Scan for the cell matching the given text and deliver its [X, Y] coordinate at center. 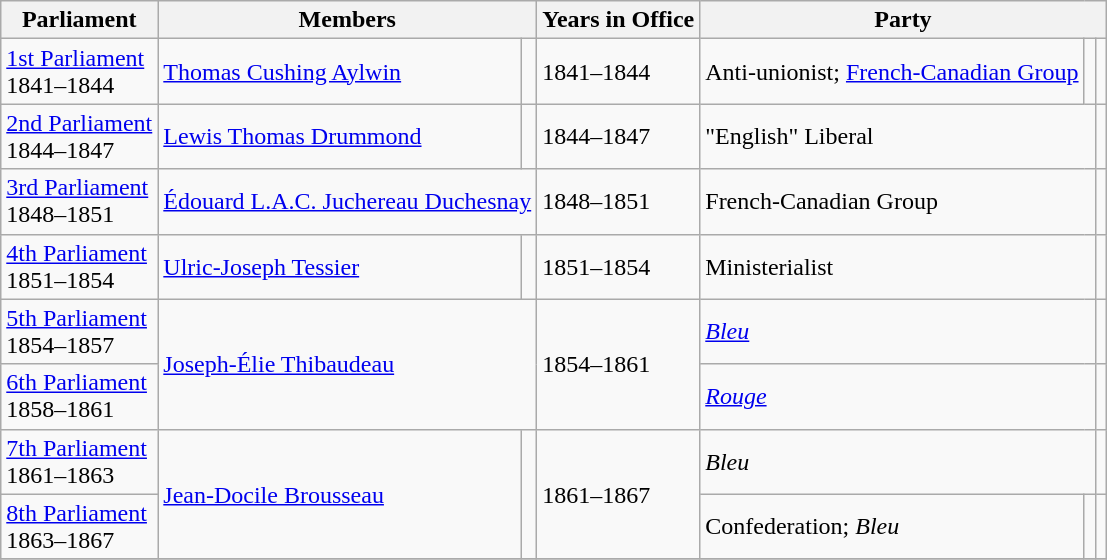
Joseph-Élie Thibaudeau [348, 364]
1st Parliament1841–1844 [80, 72]
Anti-unionist; French-Canadian Group [892, 72]
French-Canadian Group [898, 202]
1861–1867 [618, 494]
Édouard L.A.C. Juchereau Duchesnay [348, 202]
Thomas Cushing Aylwin [340, 72]
1854–1861 [618, 364]
Members [348, 20]
"English" Liberal [898, 136]
1848–1851 [618, 202]
Lewis Thomas Drummond [340, 136]
Party [903, 20]
Years in Office [618, 20]
Jean-Docile Brousseau [340, 494]
Rouge [898, 396]
4th Parliament 1851–1854 [80, 266]
8th Parliament 1863–1867 [80, 526]
2nd Parliament 1844–1847 [80, 136]
1844–1847 [618, 136]
Confederation; Bleu [892, 526]
3rd Parliament 1848–1851 [80, 202]
1841–1844 [618, 72]
1851–1854 [618, 266]
5th Parliament 1854–1857 [80, 332]
6th Parliament 1858–1861 [80, 396]
Parliament [80, 20]
7th Parliament 1861–1863 [80, 462]
Ulric-Joseph Tessier [340, 266]
Ministerialist [898, 266]
